Determine the (X, Y) coordinate at the center of the cell enclosing the given text.  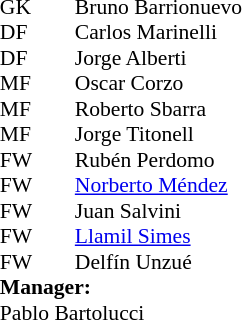
Roberto Sbarra (158, 109)
Delfín Unzué (158, 262)
Carlos Marinelli (158, 33)
Llamil Simes (158, 237)
Norberto Méndez (158, 185)
Jorge Alberti (158, 58)
Oscar Corzo (158, 83)
Manager: (121, 287)
Juan Salvini (158, 211)
Jorge Titonell (158, 135)
Rubén Perdomo (158, 160)
